Return the (X, Y) coordinate for the center point of the cell that contains the specified text.  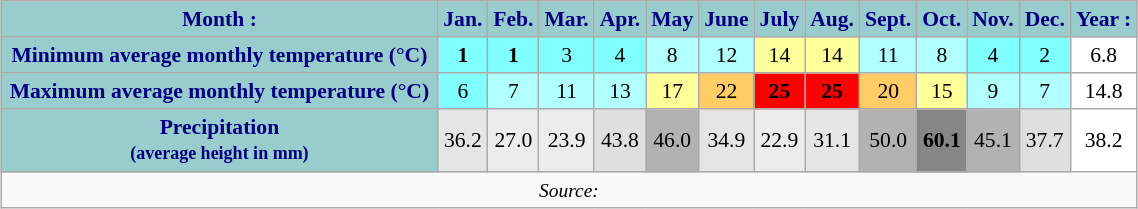
50.0 (888, 140)
20 (888, 91)
Feb. (514, 19)
Oct. (942, 19)
Aug. (832, 19)
43.8 (620, 140)
17 (672, 91)
36.2 (463, 140)
9 (993, 91)
Apr. (620, 19)
May (672, 19)
Minimum average monthly temperature (°C) (220, 55)
Mar. (566, 19)
27.0 (514, 140)
60.1 (942, 140)
37.7 (1044, 140)
July (780, 19)
Year : (1104, 19)
Maximum average monthly temperature (°C) (220, 91)
12 (726, 55)
45.1 (993, 140)
38.2 (1104, 140)
6.8 (1104, 55)
46.0 (672, 140)
14.8 (1104, 91)
23.9 (566, 140)
Source: (569, 190)
Precipitation (average height in mm) (220, 140)
15 (942, 91)
Jan. (463, 19)
22 (726, 91)
Nov. (993, 19)
13 (620, 91)
Month : (220, 19)
34.9 (726, 140)
Dec. (1044, 19)
3 (566, 55)
22.9 (780, 140)
2 (1044, 55)
Sept. (888, 19)
6 (463, 91)
31.1 (832, 140)
June (726, 19)
